Return the [x, y] coordinate for the center point of the cell that contains the specified text.  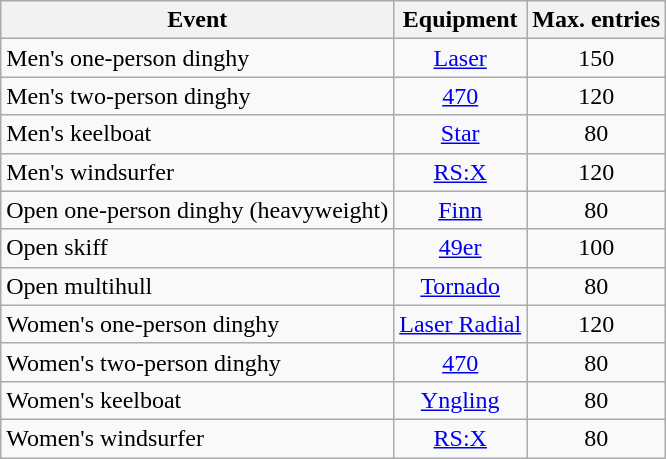
Tornado [460, 286]
Equipment [460, 20]
Max. entries [596, 20]
Laser Radial [460, 324]
Finn [460, 210]
Yngling [460, 400]
Open skiff [198, 248]
49er [460, 248]
Laser [460, 58]
Open multihull [198, 286]
Women's two-person dinghy [198, 362]
Men's keelboat [198, 134]
Women's one-person dinghy [198, 324]
Men's windsurfer [198, 172]
100 [596, 248]
Open one-person dinghy (heavyweight) [198, 210]
Event [198, 20]
Women's windsurfer [198, 438]
150 [596, 58]
Star [460, 134]
Women's keelboat [198, 400]
Men's one-person dinghy [198, 58]
Men's two-person dinghy [198, 96]
